Output the (X, Y) coordinate of the center of the cell containing the given text.  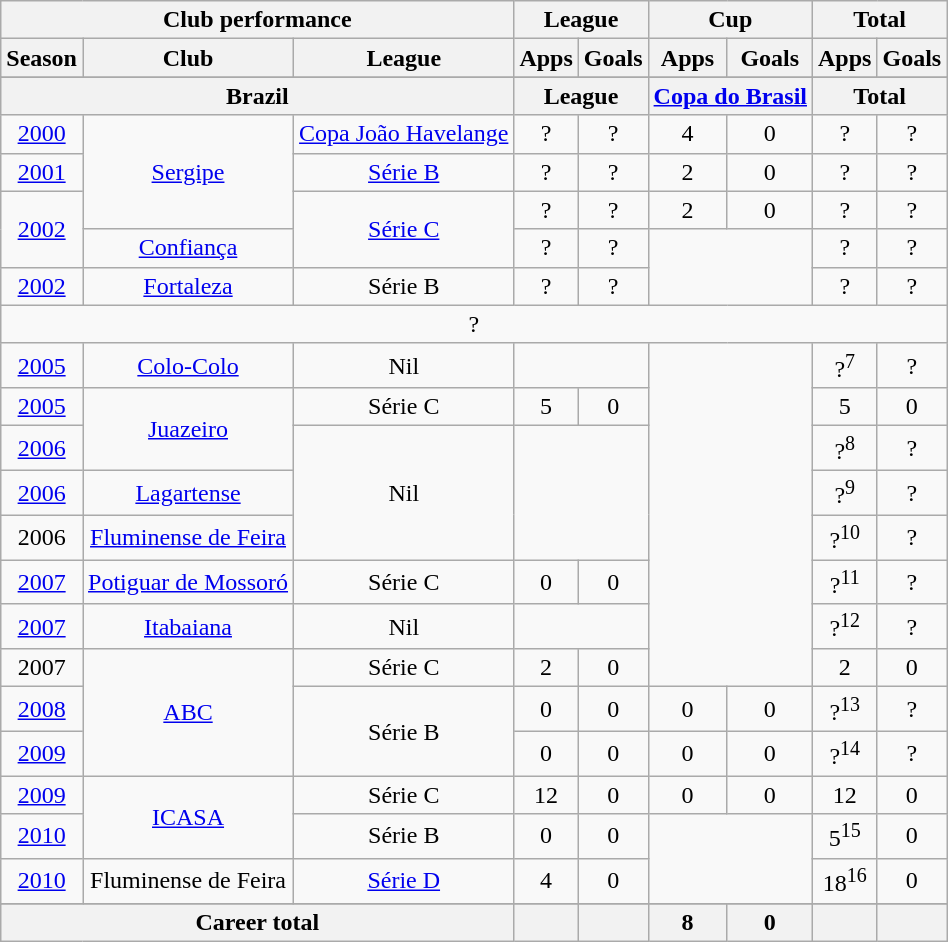
Potiguar de Mossoró (188, 582)
Brazil (258, 96)
Sergipe (188, 172)
Club (188, 58)
?7 (845, 366)
?10 (845, 538)
Career total (258, 922)
ABC (188, 712)
Copa do Brasil (730, 96)
Lagartense (188, 492)
Cup (730, 20)
Itabaiana (188, 626)
515 (845, 836)
Colo-Colo (188, 366)
Série D (404, 880)
2000 (42, 134)
Season (42, 58)
?9 (845, 492)
Juazeiro (188, 430)
Copa João Havelange (404, 134)
?14 (845, 754)
?8 (845, 448)
1816 (845, 880)
Confiança (188, 248)
?11 (845, 582)
?13 (845, 710)
ICASA (188, 818)
Fortaleza (188, 286)
8 (688, 922)
2001 (42, 172)
?12 (845, 626)
2008 (42, 710)
Club performance (258, 20)
